For the text-containing cell, return its midpoint in [X, Y] coordinate format. 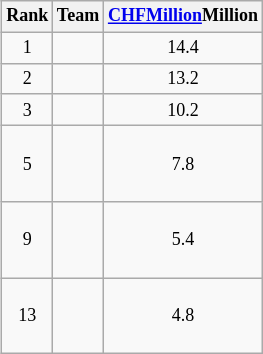
1 [28, 48]
5.4 [184, 240]
Team [78, 16]
3 [28, 110]
4.8 [184, 316]
13.2 [184, 78]
9 [28, 240]
10.2 [184, 110]
14.4 [184, 48]
2 [28, 78]
7.8 [184, 163]
13 [28, 316]
5 [28, 163]
Rank [28, 16]
CHFMillionMillion [184, 16]
